Capture the cell that displays the provided text and extract its (X, Y) central coordinate. 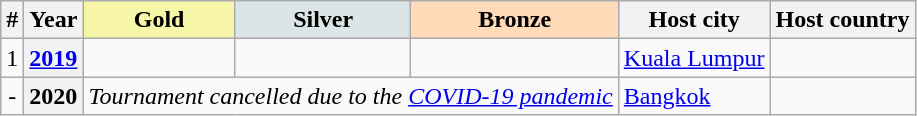
Host country (842, 20)
2020 (54, 96)
- (12, 96)
Bangkok (694, 96)
1 (12, 58)
# (12, 20)
Gold (160, 20)
Kuala Lumpur (694, 58)
Bronze (514, 20)
Year (54, 20)
Host city (694, 20)
Silver (323, 20)
Tournament cancelled due to the COVID-19 pandemic (350, 96)
2019 (54, 58)
